Detect which cell encompasses the target text, then output its [x, y] center coordinate. 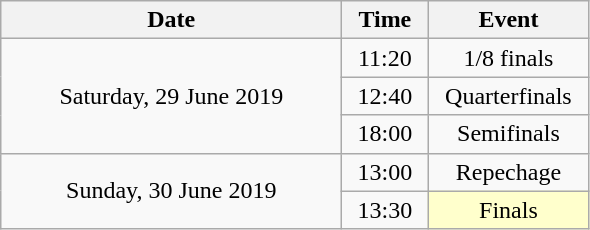
Quarterfinals [508, 96]
Sunday, 30 June 2019 [172, 191]
Repechage [508, 172]
18:00 [385, 134]
1/8 finals [508, 58]
Finals [508, 210]
Saturday, 29 June 2019 [172, 96]
Time [385, 20]
12:40 [385, 96]
11:20 [385, 58]
13:30 [385, 210]
Semifinals [508, 134]
Date [172, 20]
13:00 [385, 172]
Event [508, 20]
